Extract the (X, Y) coordinate from the center of the cell holding the provided text.  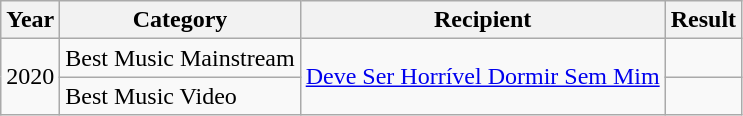
Best Music Video (180, 96)
Deve Ser Horrível Dormir Sem Mim (482, 77)
Result (703, 20)
Year (30, 20)
Best Music Mainstream (180, 58)
Recipient (482, 20)
Category (180, 20)
2020 (30, 77)
